Search for the cell housing the specified text and yield its [X, Y] center coordinate. 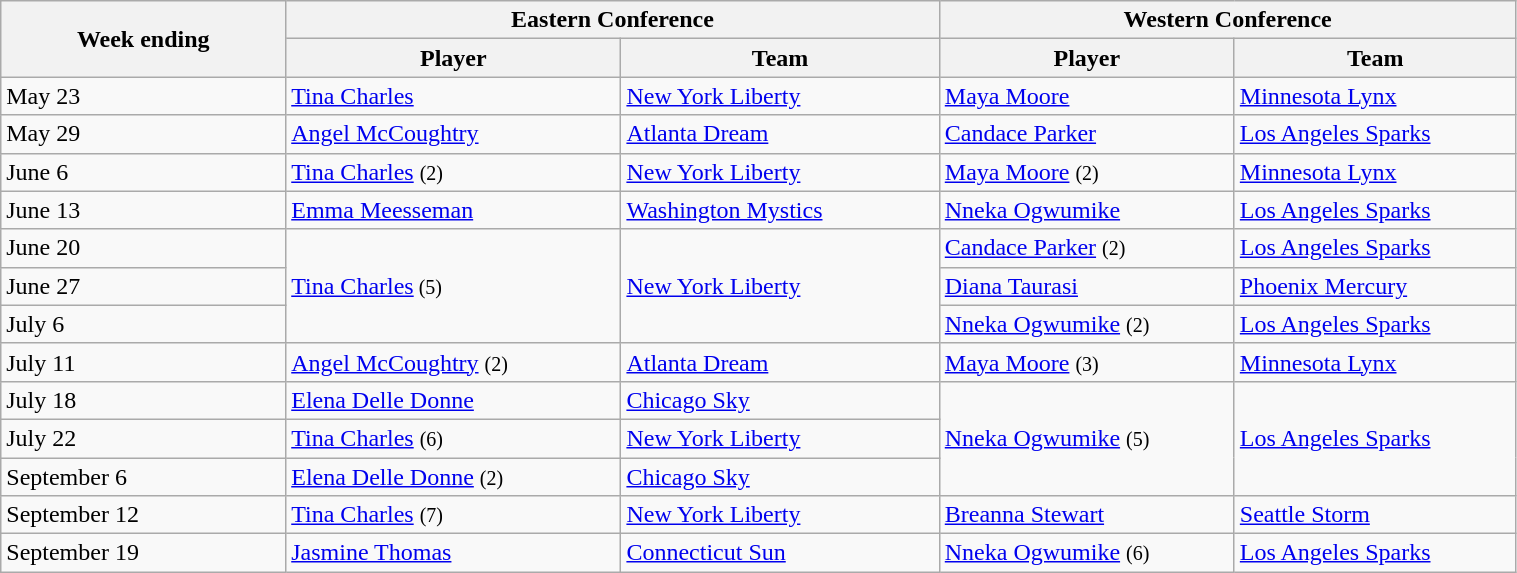
Washington Mystics [780, 210]
Elena Delle Donne (2) [454, 477]
Candace Parker [1086, 134]
July 18 [144, 400]
Diana Taurasi [1086, 286]
Nneka Ogwumike (6) [1086, 553]
Connecticut Sun [780, 553]
September 19 [144, 553]
Nneka Ogwumike [1086, 210]
Tina Charles (5) [454, 286]
May 23 [144, 96]
June 13 [144, 210]
Tina Charles (7) [454, 515]
July 22 [144, 438]
July 6 [144, 324]
June 20 [144, 248]
September 6 [144, 477]
Breanna Stewart [1086, 515]
Tina Charles (6) [454, 438]
May 29 [144, 134]
September 12 [144, 515]
Nneka Ogwumike (5) [1086, 438]
Maya Moore (3) [1086, 362]
Angel McCoughtry (2) [454, 362]
Nneka Ogwumike (2) [1086, 324]
Tina Charles [454, 96]
Maya Moore [1086, 96]
July 11 [144, 362]
Maya Moore (2) [1086, 172]
Candace Parker (2) [1086, 248]
Tina Charles (2) [454, 172]
June 6 [144, 172]
Phoenix Mercury [1375, 286]
Angel McCoughtry [454, 134]
Jasmine Thomas [454, 553]
Eastern Conference [613, 20]
Western Conference [1228, 20]
Seattle Storm [1375, 515]
June 27 [144, 286]
Elena Delle Donne [454, 400]
Emma Meesseman [454, 210]
Week ending [144, 39]
